Output the [x, y] coordinate of the center of the cell containing the given text.  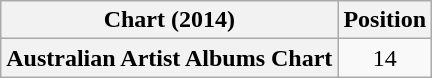
14 [385, 58]
Position [385, 20]
Australian Artist Albums Chart [170, 58]
Chart (2014) [170, 20]
